Determine the (x, y) coordinate at the center of the cell enclosing the given text.  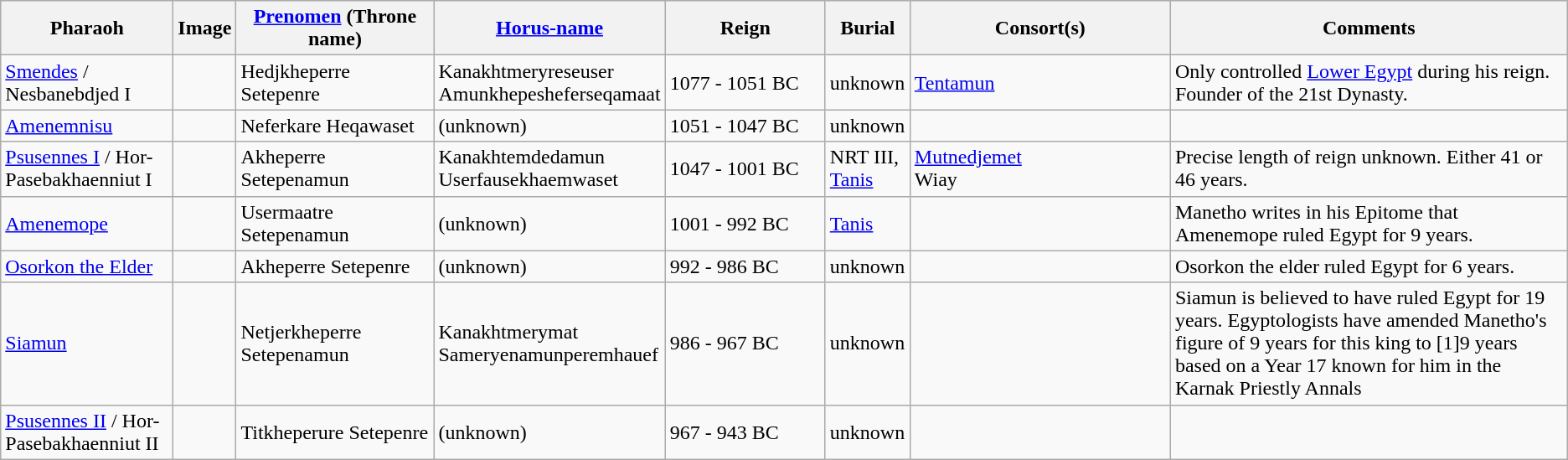
Psusennes I / Hor-Pasebakhaenniut I (87, 169)
1047 - 1001 BC (745, 169)
Precise length of reign unknown. Either 41 or 46 years. (1369, 169)
Siamun (87, 344)
Titkheperure Setepenre (335, 432)
Osorkon the elder ruled Egypt for 6 years. (1369, 266)
Image (204, 28)
Usermaatre Setepenamun (335, 223)
NRT III, Tanis (868, 169)
Prenomen (Throne name) (335, 28)
1001 - 992 BC (745, 223)
Amenemnisu (87, 126)
Psusennes II / Hor-Pasebakhaenniut II (87, 432)
Horus-name (549, 28)
Osorkon the Elder (87, 266)
Hedjkheperre Setepenre (335, 82)
1051 - 1047 BC (745, 126)
Tanis (868, 223)
Amenemope (87, 223)
Kanakhtmerymat Sameryenamunperemhauef (549, 344)
Mutnedjemet Wiay (1040, 169)
Kanakhtmeryreseuser Amunkhepesheferseqamaat (549, 82)
Akheperre Setepenamun (335, 169)
Only controlled Lower Egypt during his reign. Founder of the 21st Dynasty. (1369, 82)
Tentamun (1040, 82)
Netjerkheperre Setepenamun (335, 344)
Manetho writes in his Epitome that Amenemope ruled Egypt for 9 years. (1369, 223)
986 - 967 BC (745, 344)
Burial (868, 28)
Consort(s) (1040, 28)
Reign (745, 28)
1077 - 1051 BC (745, 82)
Akheperre Setepenre (335, 266)
Comments (1369, 28)
Pharaoh (87, 28)
Neferkare Heqawaset (335, 126)
967 - 943 BC (745, 432)
992 - 986 BC (745, 266)
Smendes / Nesbanebdjed I (87, 82)
Kanakhtemdedamun Userfausekhaemwaset (549, 169)
